Return (x, y) of the center of cell containing provided text 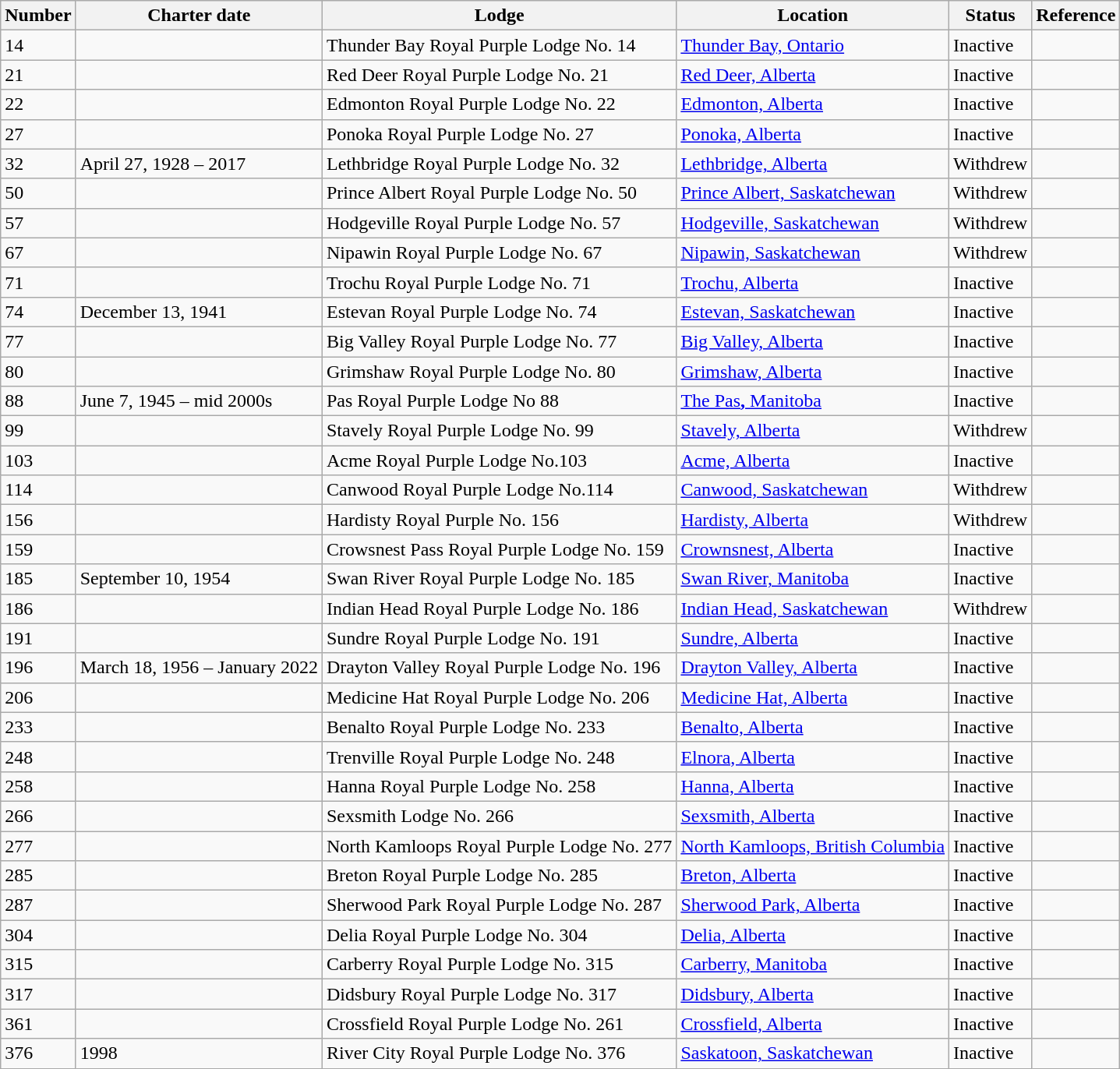
Big Valley Royal Purple Lodge No. 77 (499, 341)
Sherwood Park, Alberta (813, 905)
Sundre Royal Purple Lodge No. 191 (499, 638)
Ponoka, Alberta (813, 134)
74 (38, 312)
Acme Royal Purple Lodge No.103 (499, 460)
77 (38, 341)
57 (38, 223)
Hanna Royal Purple Lodge No. 258 (499, 786)
Thunder Bay, Ontario (813, 45)
Crowsnest Pass Royal Purple Lodge No. 159 (499, 549)
Breton, Alberta (813, 876)
Edmonton, Alberta (813, 104)
Benalto Royal Purple Lodge No. 233 (499, 727)
Ponoka Royal Purple Lodge No. 27 (499, 134)
Carberry, Manitoba (813, 965)
285 (38, 876)
Lethbridge, Alberta (813, 164)
Location (813, 16)
Estevan, Saskatchewan (813, 312)
196 (38, 668)
Prince Albert Royal Purple Lodge No. 50 (499, 193)
80 (38, 372)
Stavely Royal Purple Lodge No. 99 (499, 431)
Hardisty Royal Purple No. 156 (499, 520)
304 (38, 935)
December 13, 1941 (199, 312)
Lethbridge Royal Purple Lodge No. 32 (499, 164)
The Pas, Manitoba (813, 401)
Medicine Hat, Alberta (813, 697)
67 (38, 252)
50 (38, 193)
Thunder Bay Royal Purple Lodge No. 14 (499, 45)
191 (38, 638)
Charter date (199, 16)
32 (38, 164)
248 (38, 757)
156 (38, 520)
287 (38, 905)
Trochu Royal Purple Lodge No. 71 (499, 282)
Hardisty, Alberta (813, 520)
27 (38, 134)
North Kamloops Royal Purple Lodge No. 277 (499, 845)
22 (38, 104)
71 (38, 282)
Trenville Royal Purple Lodge No. 248 (499, 757)
Breton Royal Purple Lodge No. 285 (499, 876)
186 (38, 609)
Benalto, Alberta (813, 727)
Lodge (499, 16)
233 (38, 727)
Big Valley, Alberta (813, 341)
88 (38, 401)
206 (38, 697)
April 27, 1928 – 2017 (199, 164)
Nipawin, Saskatchewan (813, 252)
Reference (1076, 16)
Sherwood Park Royal Purple Lodge No. 287 (499, 905)
Trochu, Alberta (813, 282)
Carberry Royal Purple Lodge No. 315 (499, 965)
Elnora, Alberta (813, 757)
99 (38, 431)
Delia, Alberta (813, 935)
March 18, 1956 – January 2022 (199, 668)
Acme, Alberta (813, 460)
Pas Royal Purple Lodge No 88 (499, 401)
21 (38, 75)
Number (38, 16)
Didsbury, Alberta (813, 994)
361 (38, 1024)
Crossfield Royal Purple Lodge No. 261 (499, 1024)
River City Royal Purple Lodge No. 376 (499, 1053)
June 7, 1945 – mid 2000s (199, 401)
September 10, 1954 (199, 579)
Crossfield, Alberta (813, 1024)
14 (38, 45)
266 (38, 816)
Didsbury Royal Purple Lodge No. 317 (499, 994)
Medicine Hat Royal Purple Lodge No. 206 (499, 697)
Sexsmith Lodge No. 266 (499, 816)
Hodgeville, Saskatchewan (813, 223)
Canwood Royal Purple Lodge No.114 (499, 490)
114 (38, 490)
Edmonton Royal Purple Lodge No. 22 (499, 104)
Indian Head, Saskatchewan (813, 609)
Hodgeville Royal Purple Lodge No. 57 (499, 223)
Sexsmith, Alberta (813, 816)
103 (38, 460)
Crownsnest, Alberta (813, 549)
Status (991, 16)
Red Deer Royal Purple Lodge No. 21 (499, 75)
Swan River, Manitoba (813, 579)
Prince Albert, Saskatchewan (813, 193)
Delia Royal Purple Lodge No. 304 (499, 935)
Drayton Valley, Alberta (813, 668)
277 (38, 845)
Estevan Royal Purple Lodge No. 74 (499, 312)
Grimshaw Royal Purple Lodge No. 80 (499, 372)
Drayton Valley Royal Purple Lodge No. 196 (499, 668)
Sundre, Alberta (813, 638)
Stavely, Alberta (813, 431)
Indian Head Royal Purple Lodge No. 186 (499, 609)
Red Deer, Alberta (813, 75)
Grimshaw, Alberta (813, 372)
Swan River Royal Purple Lodge No. 185 (499, 579)
Nipawin Royal Purple Lodge No. 67 (499, 252)
376 (38, 1053)
317 (38, 994)
Canwood, Saskatchewan (813, 490)
315 (38, 965)
Hanna, Alberta (813, 786)
1998 (199, 1053)
Saskatoon, Saskatchewan (813, 1053)
185 (38, 579)
159 (38, 549)
258 (38, 786)
North Kamloops, British Columbia (813, 845)
